Output the [X, Y] coordinate of the center of the cell containing the given text.  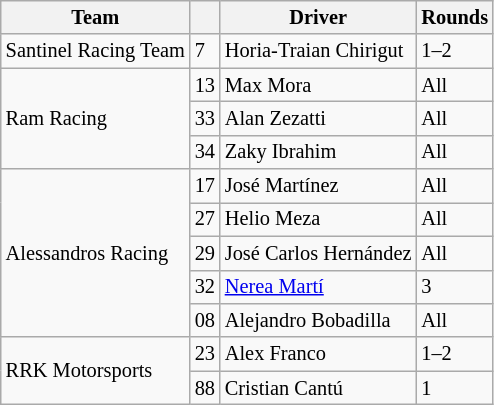
Alan Zezatti [318, 118]
Rounds [454, 17]
1 [454, 388]
Horia-Traian Chirigut [318, 51]
Team [96, 17]
Alessandros Racing [96, 253]
3 [454, 287]
Alex Franco [318, 354]
08 [205, 320]
27 [205, 219]
17 [205, 186]
Cristian Cantú [318, 388]
Nerea Martí [318, 287]
33 [205, 118]
José Martínez [318, 186]
José Carlos Hernández [318, 253]
88 [205, 388]
29 [205, 253]
Zaky Ibrahim [318, 152]
23 [205, 354]
34 [205, 152]
13 [205, 85]
Alejandro Bobadilla [318, 320]
Driver [318, 17]
Max Mora [318, 85]
7 [205, 51]
Santinel Racing Team [96, 51]
RRK Motorsports [96, 370]
32 [205, 287]
Ram Racing [96, 118]
Helio Meza [318, 219]
